Provide the [x, y] coordinate of the cell's center where the given text is located.  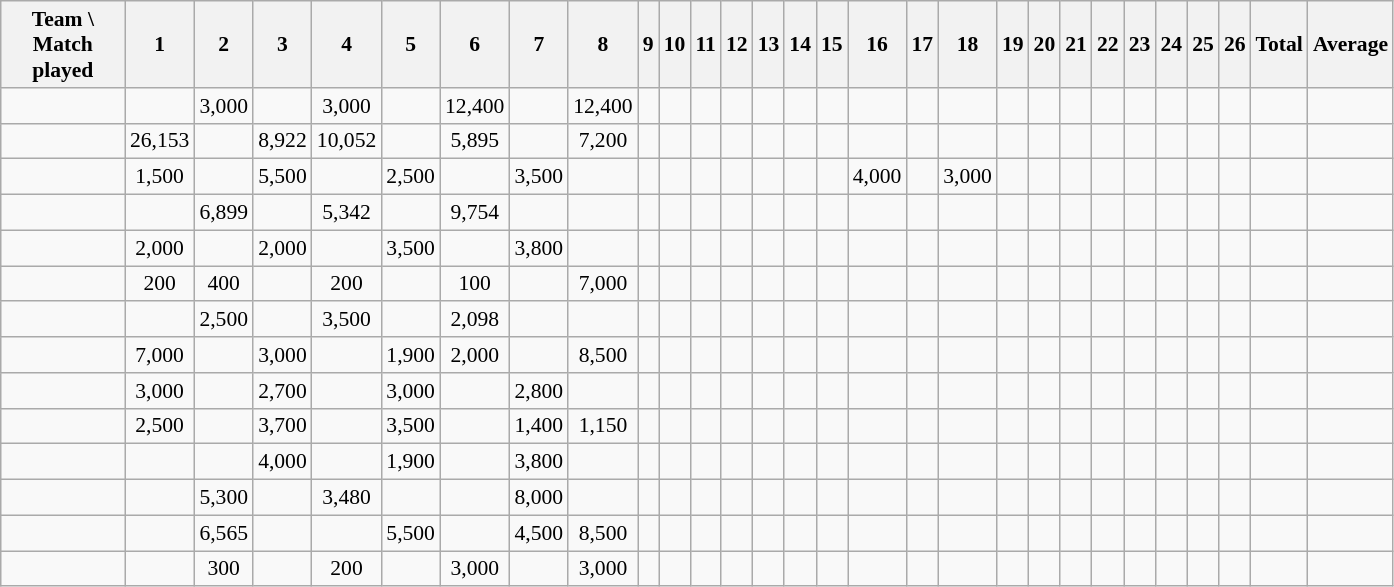
23 [1140, 44]
14 [800, 44]
22 [1108, 44]
6,565 [224, 533]
9 [648, 44]
4,500 [538, 533]
1 [160, 44]
400 [224, 284]
3,480 [346, 498]
12 [737, 44]
1,500 [160, 177]
18 [968, 44]
5,342 [346, 213]
5,895 [474, 141]
21 [1076, 44]
17 [922, 44]
11 [706, 44]
16 [878, 44]
4 [346, 44]
8,000 [538, 498]
3 [282, 44]
Average [1350, 44]
Total [1280, 44]
20 [1045, 44]
1,400 [538, 426]
26,153 [160, 141]
8 [602, 44]
3,700 [282, 426]
8,922 [282, 141]
Team \ Match played [63, 44]
7 [538, 44]
25 [1203, 44]
10,052 [346, 141]
2,098 [474, 320]
7,200 [602, 141]
19 [1013, 44]
5,300 [224, 498]
2,800 [538, 391]
10 [675, 44]
1,150 [602, 426]
24 [1171, 44]
6,899 [224, 213]
100 [474, 284]
13 [769, 44]
300 [224, 569]
26 [1235, 44]
5 [410, 44]
6 [474, 44]
2 [224, 44]
15 [832, 44]
2,700 [282, 391]
9,754 [474, 213]
